Provide the (x, y) coordinate of the cell's center where the given text is located.  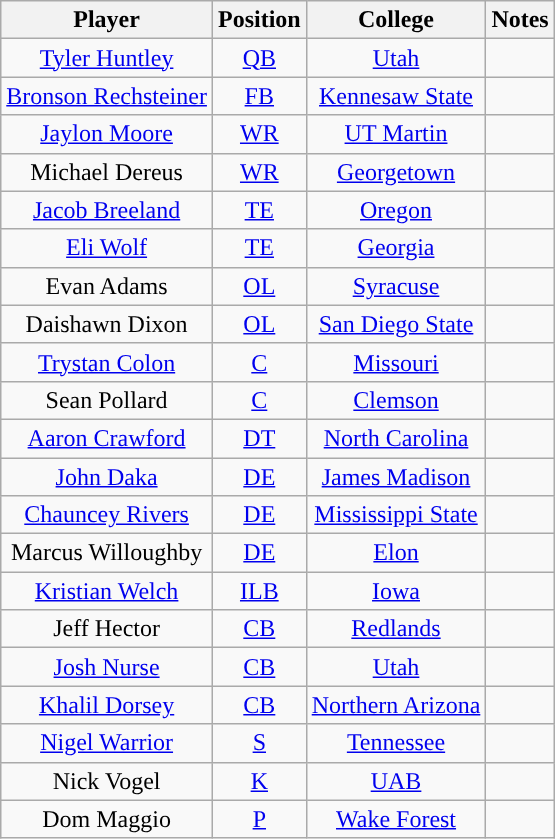
Jaylon Moore (107, 134)
Daishawn Dixon (107, 324)
Sean Pollard (107, 400)
Kennesaw State (396, 96)
Michael Dereus (107, 172)
Chauncey Rivers (107, 515)
Dom Maggio (107, 819)
Tennessee (396, 743)
Evan Adams (107, 286)
P (259, 819)
K (259, 781)
Clemson (396, 400)
Bronson Rechsteiner (107, 96)
San Diego State (396, 324)
Josh Nurse (107, 667)
Trystan Colon (107, 362)
Northern Arizona (396, 705)
College (396, 20)
UAB (396, 781)
North Carolina (396, 438)
Georgia (396, 248)
Nick Vogel (107, 781)
John Daka (107, 477)
Aaron Crawford (107, 438)
Position (259, 20)
Eli Wolf (107, 248)
Redlands (396, 629)
James Madison (396, 477)
Tyler Huntley (107, 58)
Nigel Warrior (107, 743)
Oregon (396, 210)
Georgetown (396, 172)
Khalil Dorsey (107, 705)
Kristian Welch (107, 591)
Player (107, 20)
QB (259, 58)
Marcus Willoughby (107, 553)
Missouri (396, 362)
S (259, 743)
Jeff Hector (107, 629)
Jacob Breeland (107, 210)
Notes (520, 20)
ILB (259, 591)
UT Martin (396, 134)
Iowa (396, 591)
DT (259, 438)
FB (259, 96)
Syracuse (396, 286)
Mississippi State (396, 515)
Wake Forest (396, 819)
Elon (396, 553)
